Search for the cell housing the specified text and yield its (X, Y) center coordinate. 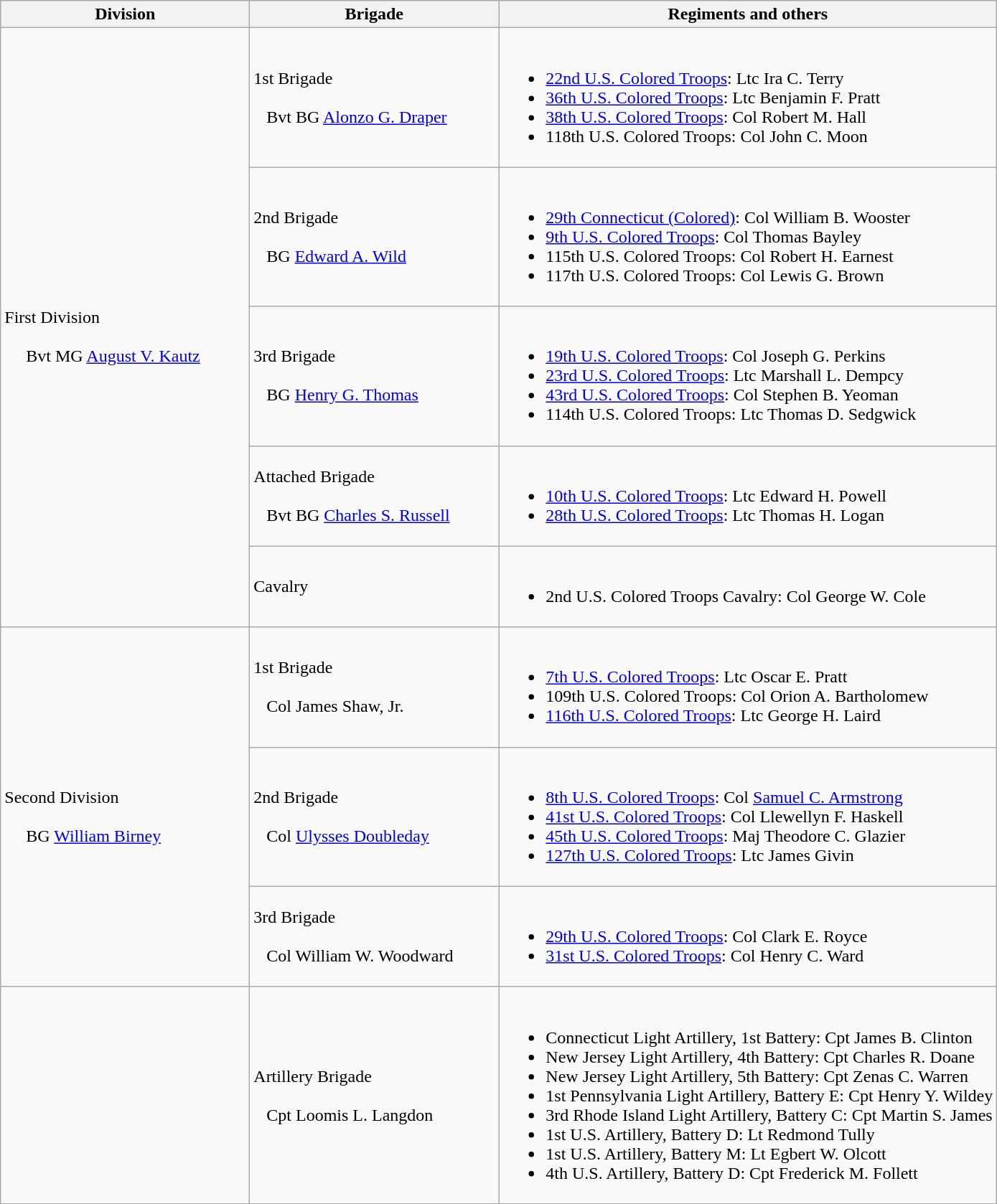
7th U.S. Colored Troops: Ltc Oscar E. Pratt109th U.S. Colored Troops: Col Orion A. Bartholomew116th U.S. Colored Troops: Ltc George H. Laird (748, 687)
2nd U.S. Colored Troops Cavalry: Col George W. Cole (748, 587)
Cavalry (375, 587)
3rd Brigade Col William W. Woodward (375, 936)
1st Brigade Col James Shaw, Jr. (375, 687)
Brigade (375, 14)
10th U.S. Colored Troops: Ltc Edward H. Powell28th U.S. Colored Troops: Ltc Thomas H. Logan (748, 496)
Regiments and others (748, 14)
2nd Brigade BG Edward A. Wild (375, 237)
2nd Brigade Col Ulysses Doubleday (375, 817)
3rd Brigade BG Henry G. Thomas (375, 376)
Artillery Brigade Cpt Loomis L. Langdon (375, 1095)
29th U.S. Colored Troops: Col Clark E. Royce31st U.S. Colored Troops: Col Henry C. Ward (748, 936)
First Division Bvt MG August V. Kautz (125, 327)
Attached Brigade Bvt BG Charles S. Russell (375, 496)
Division (125, 14)
1st Brigade Bvt BG Alonzo G. Draper (375, 98)
Second Division BG William Birney (125, 806)
